Pinpoint the cell where the given text exists, returning its [x, y] midpoint coordinate. 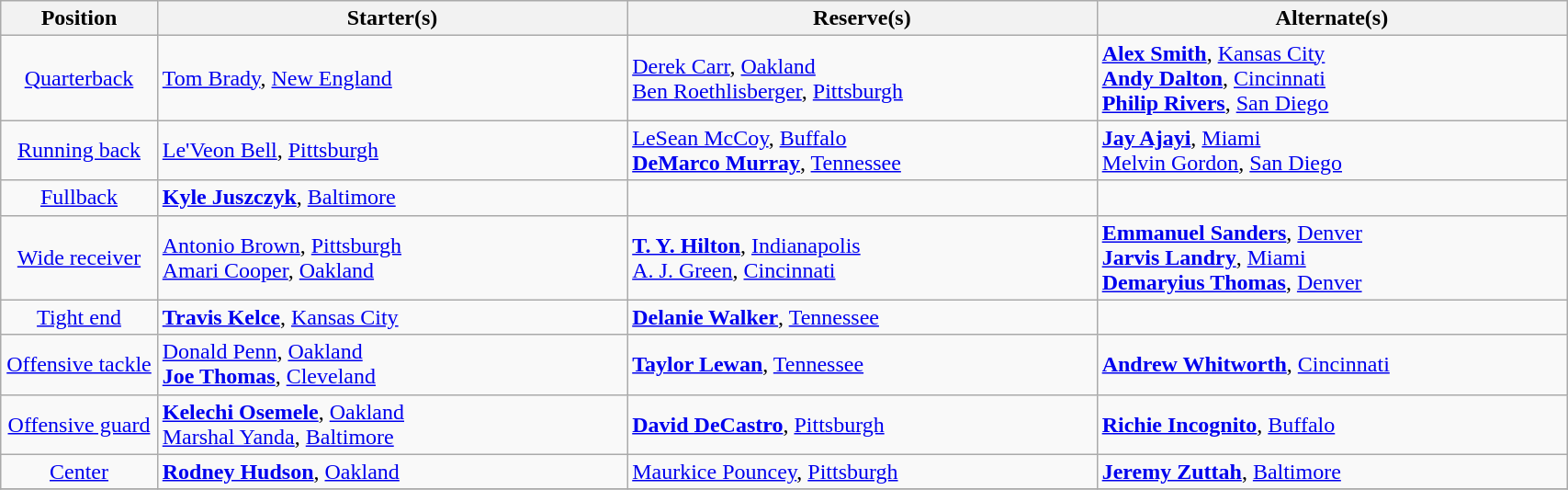
Jay Ajayi, Miami Melvin Gordon, San Diego [1332, 151]
Center [79, 472]
Emmanuel Sanders, Denver Jarvis Landry, Miami Demaryius Thomas, Denver [1332, 257]
T. Y. Hilton, Indianapolis A. J. Green, Cincinnati [862, 257]
Le'Veon Bell, Pittsburgh [391, 151]
Antonio Brown, Pittsburgh Amari Cooper, Oakland [391, 257]
Richie Incognito, Buffalo [1332, 425]
Offensive tackle [79, 364]
Alex Smith, Kansas City Andy Dalton, Cincinnati Philip Rivers, San Diego [1332, 78]
Taylor Lewan, Tennessee [862, 364]
Position [79, 18]
Andrew Whitworth, Cincinnati [1332, 364]
Travis Kelce, Kansas City [391, 317]
Maurkice Pouncey, Pittsburgh [862, 472]
Running back [79, 151]
Kyle Juszczyk, Baltimore [391, 198]
Derek Carr, Oakland Ben Roethlisberger, Pittsburgh [862, 78]
Starter(s) [391, 18]
LeSean McCoy, Buffalo DeMarco Murray, Tennessee [862, 151]
Offensive guard [79, 425]
David DeCastro, Pittsburgh [862, 425]
Quarterback [79, 78]
Rodney Hudson, Oakland [391, 472]
Kelechi Osemele, Oakland Marshal Yanda, Baltimore [391, 425]
Jeremy Zuttah, Baltimore [1332, 472]
Wide receiver [79, 257]
Donald Penn, Oakland Joe Thomas, Cleveland [391, 364]
Fullback [79, 198]
Tom Brady, New England [391, 78]
Reserve(s) [862, 18]
Alternate(s) [1332, 18]
Tight end [79, 317]
Delanie Walker, Tennessee [862, 317]
